Identify which cell holds the provided text, then report its (x, y) central coordinate. 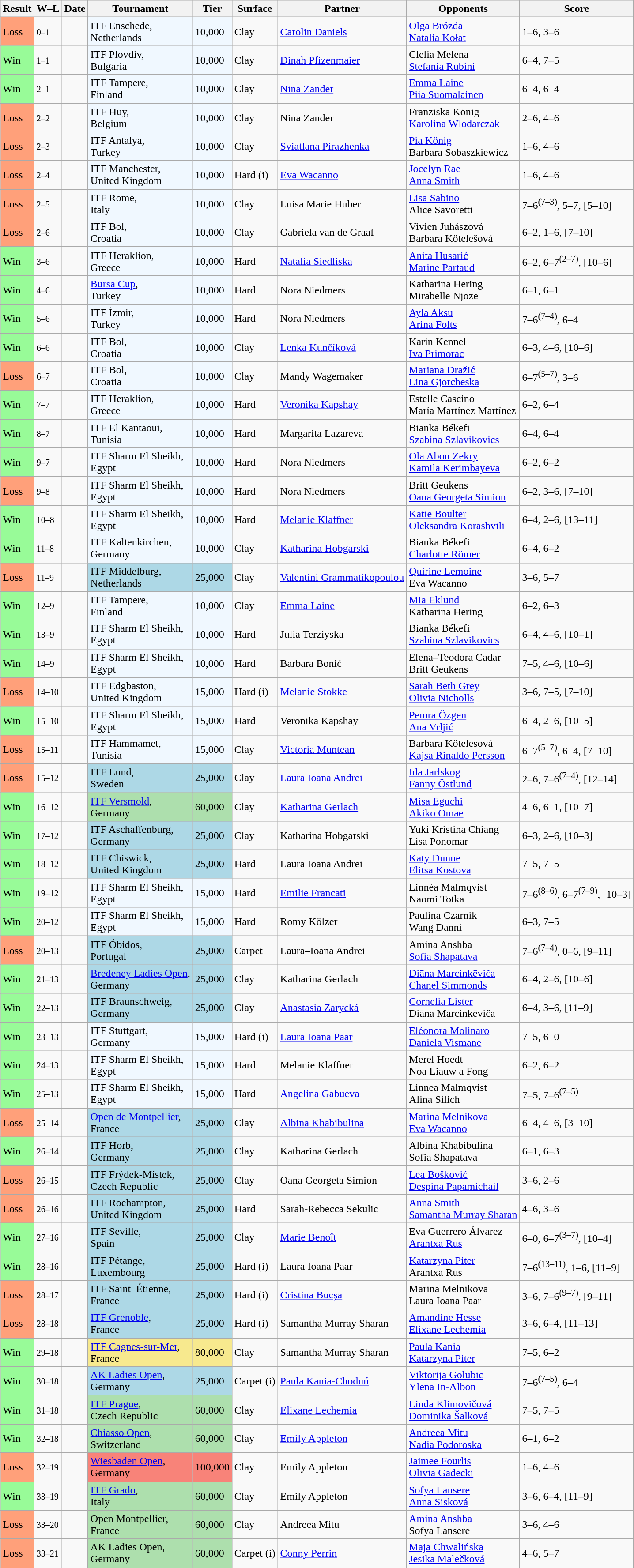
ITF Huy, Belgium (140, 117)
100,000 (212, 1467)
ITF Manchester, United Kingdom (140, 175)
Bursa Cup, Turkey (140, 290)
Estelle Cascino María Martínez Martínez (463, 405)
7–5, 4–6, [10–6] (577, 663)
25–14 (48, 1123)
ITF Edgbaston, United Kingdom (140, 692)
Wiesbaden Open, Germany (140, 1467)
13–9 (48, 635)
Pia König Barbara Sobaszkiewicz (463, 147)
ITF Versmold, Germany (140, 807)
28–17 (48, 1295)
6–1, 6–1 (577, 290)
24–13 (48, 1065)
33–20 (48, 1524)
ITF Roehampton, United Kingdom (140, 1208)
Valentini Grammatikopoulou (342, 577)
Oana Georgeta Simion (342, 1180)
6–7(5–7), 3–6 (577, 376)
Anita Husarić Marine Partaud (463, 261)
25–13 (48, 1094)
27–16 (48, 1237)
6–4, 4–6, [10–1] (577, 635)
Laura–Ioana Andrei (342, 951)
ITF Grado, Italy (140, 1496)
Cornelia Lister Diāna Marcinkēviča (463, 1008)
Partner (342, 9)
2–3 (48, 147)
31–18 (48, 1410)
Result (17, 9)
Paula Kania Katarzyna Piter (463, 1352)
19–12 (48, 893)
Franziska König Karolina Wlodarczak (463, 117)
Yuki Kristina Chiang Lisa Ponomar (463, 836)
6–2, 3–6, [7–10] (577, 491)
ITF El Kantaoui, Tunisia (140, 433)
26–16 (48, 1208)
2–6, 7–6(7–4), [12–14] (577, 778)
ITF Chiswick, United Kingdom (140, 864)
28–16 (48, 1266)
6–4, 7–5 (577, 60)
6–2, 6–3 (577, 605)
7–6(7–5), 6–4 (577, 1381)
Emma Laine (342, 605)
Luisa Marie Huber (342, 204)
Linnea Malmqvist Alina Silich (463, 1094)
ITF Middelburg, Netherlands (140, 577)
3–6, 6–4, [11–9] (577, 1496)
Paulina Czarnik Wang Danni (463, 921)
Andreea Mitu Nadia Podoroska (463, 1439)
6–4, 4–6, [3–10] (577, 1123)
Julia Terziyska (342, 635)
Surface (255, 9)
Open Montpellier, France (140, 1524)
Olga Brózda Natalia Kołat (463, 32)
Sarah-Rebecca Sekulic (342, 1208)
Lenka Kunčíková (342, 347)
2–6 (48, 232)
6–7 (48, 376)
ITF Horb, Germany (140, 1151)
6–3, 7–5 (577, 921)
Amina Anshba Sofia Shapatava (463, 951)
7–6(7–3), 5–7, [5–10] (577, 204)
ITF Kaltenkirchen, Germany (140, 548)
Natalia Siedliska (342, 261)
Diāna Marcinkēviča Chanel Simmonds (463, 979)
29–18 (48, 1352)
ITF Stuttgart, Germany (140, 1036)
Clelia Melena Stefania Rubini (463, 60)
Albina Khabibulina Sofia Shapatava (463, 1151)
18–12 (48, 864)
14–9 (48, 663)
Marie Benoît (342, 1237)
22–13 (48, 1008)
2–6, 4–6 (577, 117)
Ola Abou Zekry Kamila Kerimbayeva (463, 463)
10–8 (48, 520)
ITF Rome, Italy (140, 204)
21–13 (48, 979)
6–0, 6–7(3–7), [10–4] (577, 1237)
Eva Guerrero Álvarez Arantxa Rus (463, 1237)
Quirine Lemoine Eva Wacanno (463, 577)
Dinah Pfizenmaier (342, 60)
Tournament (140, 9)
2–5 (48, 204)
6–1, 6–2 (577, 1439)
Linnéa Malmqvist Naomi Totka (463, 893)
15–10 (48, 720)
Anna Smith Samantha Murray Sharan (463, 1208)
6–2, 6–4 (577, 405)
0–1 (48, 32)
Marina Melnikova Eva Wacanno (463, 1123)
Cristina Bucșa (342, 1295)
6–4, 2–6, [10–6] (577, 979)
7–6(7–4), 6–4 (577, 319)
ITF Enschede, Netherlands (140, 32)
6–3, 2–6, [10–3] (577, 836)
Score (577, 9)
6–4, 2–6, [10–5] (577, 720)
3–6, 6–4, [11–13] (577, 1324)
6–4, 6–2 (577, 548)
Emma Laine Piia Suomalainen (463, 89)
Anastasia Zarycká (342, 1008)
Amina Anshba Sofya Lansere (463, 1524)
6–4, 3–6, [11–9] (577, 1008)
ITF Prague, Czech Republic (140, 1410)
ITF Óbidos, Portugal (140, 951)
Vivien Juhászová Barbara Kötelešová (463, 232)
8–7 (48, 433)
Ida Jarlskog Fanny Östlund (463, 778)
Katy Dunne Elitsa Kostova (463, 864)
9–8 (48, 491)
2–1 (48, 89)
ITF Lund, Sweden (140, 778)
Victoria Muntean (342, 749)
12–9 (48, 605)
7–6(7–4), 0–6, [9–11] (577, 951)
16–12 (48, 807)
Barbara Bonić (342, 663)
7–5, 6–0 (577, 1036)
Misa Eguchi Akiko Omae (463, 807)
ITF Seville, Spain (140, 1237)
Andreea Mitu (342, 1524)
80,000 (212, 1352)
7–6(13–11), 1–6, [11–9] (577, 1266)
Lea Bošković Despina Papamichail (463, 1180)
W–L (48, 9)
Jocelyn Rae Anna Smith (463, 175)
Barbara Kötelesová Kajsa Rinaldo Persson (463, 749)
ITF İzmir, Turkey (140, 319)
ITF Cagnes-sur-Mer, France (140, 1352)
Chiasso Open, Switzerland (140, 1439)
Sviatlana Pirazhenka (342, 147)
26–14 (48, 1151)
2–4 (48, 175)
Tier (212, 9)
ITF Pétange, Luxembourg (140, 1266)
Britt Geukens Oana Georgeta Simion (463, 491)
3–6, 2–6 (577, 1180)
6–7(5–7), 6–4, [7–10] (577, 749)
Katie Boulter Oleksandra Korashvili (463, 520)
6–6 (48, 347)
Emilie Francati (342, 893)
Paula Kania-Choduń (342, 1381)
Carpet (255, 951)
Opponents (463, 9)
33–21 (48, 1553)
ITF Plovdiv, Bulgaria (140, 60)
Katharina Hering Mirabelle Njoze (463, 290)
Elena–Teodora Cadar Britt Geukens (463, 663)
4–6, 3–6 (577, 1208)
7–6(8–6), 6–7(7–9), [10–3] (577, 893)
33–19 (48, 1496)
30–18 (48, 1381)
ITF Hammamet, Tunisia (140, 749)
ITF Grenoble, France (140, 1324)
Sarah Beth Grey Olivia Nicholls (463, 692)
Eva Wacanno (342, 175)
28–18 (48, 1324)
3–6, 5–7 (577, 577)
Albina Khabibulina (342, 1123)
Margarita Lazareva (342, 433)
15–12 (48, 778)
26–15 (48, 1180)
Elixane Lechemia (342, 1410)
17–12 (48, 836)
5–6 (48, 319)
Marina Melnikova Laura Ioana Paar (463, 1295)
Sofya Lansere Anna Sisková (463, 1496)
Eléonora Molinaro Daniela Vismane (463, 1036)
6–1, 6–3 (577, 1151)
3–6 (48, 261)
ITF Antalya, Turkey (140, 147)
Date (75, 9)
Melanie Stokke (342, 692)
32–19 (48, 1467)
6–3, 4–6, [10–6] (577, 347)
Pemra Özgen Ana Vrljić (463, 720)
15–11 (48, 749)
1–1 (48, 60)
Gabriela van de Graaf (342, 232)
Romy Kölzer (342, 921)
Mariana Dražić Lina Gjorcheska (463, 376)
Karin Kennel Iva Primorac (463, 347)
ITF Aschaffenburg, Germany (140, 836)
Mia Eklund Katharina Hering (463, 605)
Amandine Hesse Elixane Lechemia (463, 1324)
1–6, 3–6 (577, 32)
20–13 (48, 951)
2–2 (48, 117)
32–18 (48, 1439)
3–6, 7–5, [7–10] (577, 692)
4–6, 6–1, [10–7] (577, 807)
6–2, 1–6, [7–10] (577, 232)
23–13 (48, 1036)
Linda Klimovičová Dominika Šalková (463, 1410)
6–2, 6–7(2–7), [10–6] (577, 261)
Carolin Daniels (342, 32)
11–8 (48, 548)
Bianka Békefi Charlotte Römer (463, 548)
Mandy Wagemaker (342, 376)
Lisa Sabino Alice Savoretti (463, 204)
20–12 (48, 921)
Katarzyna Piter Arantxa Rus (463, 1266)
Jaimee Fourlis Olivia Gadecki (463, 1467)
9–7 (48, 463)
ITF Saint–Étienne, France (140, 1295)
14–10 (48, 692)
11–9 (48, 577)
7–5, 6–2 (577, 1352)
Angelina Gabueva (342, 1094)
Viktorija Golubic Ylena In-Albon (463, 1381)
ITF Frýdek-Místek, Czech Republic (140, 1180)
ITF Braunschweig, Germany (140, 1008)
Ayla Aksu Arina Folts (463, 319)
6–4, 2–6, [13–11] (577, 520)
Open de Montpellier, France (140, 1123)
4–6, 5–7 (577, 1553)
Conny Perrin (342, 1553)
3–6, 7–6(9–7), [9–11] (577, 1295)
Merel Hoedt Noa Liauw a Fong (463, 1065)
Bredeney Ladies Open, Germany (140, 979)
7–7 (48, 405)
Maja Chwalińska Jesika Malečková (463, 1553)
7–5, 7–6(7–5) (577, 1094)
4–6 (48, 290)
3–6, 4–6 (577, 1524)
